Extract the [X, Y] coordinate from the center of the cell holding the provided text.  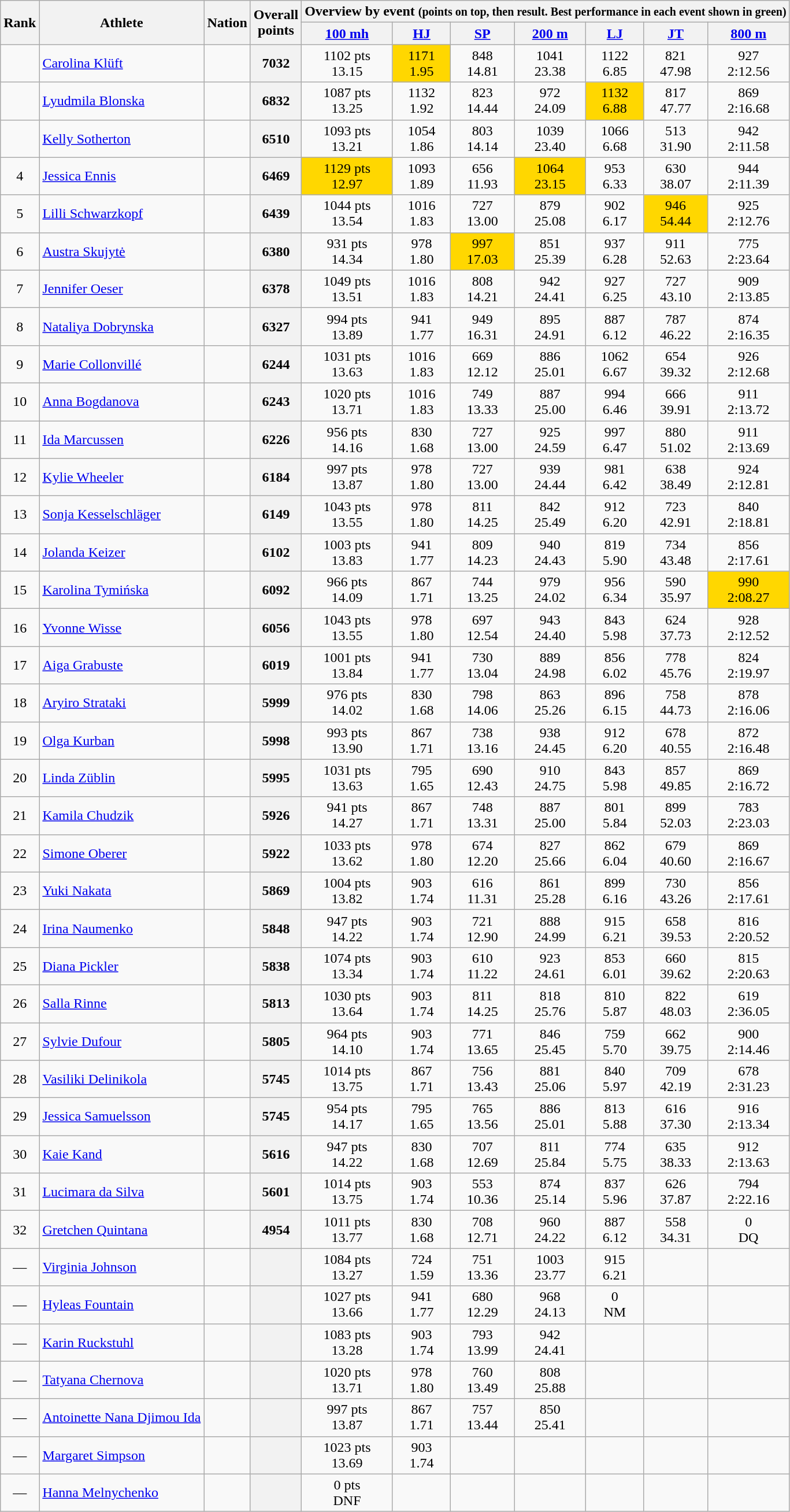
75713.44 [483, 1418]
5813 [276, 1004]
9442:11.39 [748, 176]
94654.44 [676, 214]
1027 pts13.66 [347, 1304]
LJ [615, 34]
88924.98 [550, 665]
70812.71 [483, 1229]
5869 [276, 890]
11711.95 [421, 64]
88824.99 [550, 929]
70712.69 [483, 1154]
8996.16 [615, 890]
8402:18.81 [748, 515]
Linda Züblin [121, 778]
Salla Rinne [121, 1004]
79313.99 [483, 1343]
954 pts14.17 [347, 1117]
7 [20, 289]
9 [20, 364]
84225.49 [550, 515]
84625.45 [550, 1041]
1049 pts13.51 [347, 289]
9566.34 [615, 590]
84814.81 [483, 64]
9252:12.76 [748, 214]
1003 pts13.83 [347, 553]
81125.84 [550, 1154]
Kelly Sotherton [121, 139]
5922 [276, 853]
Athlete [121, 23]
31 [20, 1192]
6092 [276, 590]
6510 [276, 139]
85125.39 [550, 251]
6102 [276, 553]
5 [20, 214]
Yvonne Wisse [121, 628]
73813.16 [483, 740]
73043.26 [676, 890]
96024.22 [550, 1229]
5995 [276, 778]
Lucimara da Silva [121, 1192]
66912.12 [483, 364]
63538.33 [676, 1154]
22 [20, 853]
Sylvie Dufour [121, 1041]
9282:12.52 [748, 628]
67412.20 [483, 853]
51331.90 [676, 139]
9376.28 [615, 251]
6149 [276, 515]
62437.73 [676, 628]
9242:12.81 [748, 478]
82248.03 [676, 1004]
7595.70 [615, 1041]
78746.22 [676, 326]
10 [20, 401]
966 pts14.09 [347, 590]
5926 [276, 815]
19 [20, 740]
66639.91 [676, 401]
65611.93 [483, 176]
65439.32 [676, 364]
29 [20, 1117]
Hanna Melnychenko [121, 1493]
Rank [20, 23]
8626.04 [615, 853]
8375.96 [615, 1192]
14 [20, 553]
Aryiro Strataki [121, 703]
86325.26 [550, 703]
Hyleas Fountain [121, 1304]
11326.88 [615, 101]
69712.54 [483, 628]
65839.53 [676, 929]
80825.88 [550, 1380]
72342.91 [676, 515]
9536.33 [615, 176]
Nataliya Dobrynska [121, 326]
5999 [276, 703]
1087 pts13.25 [347, 101]
26 [20, 1004]
15 [20, 590]
0NM [615, 1304]
6243 [276, 401]
8566.02 [615, 665]
8162:20.52 [748, 929]
9162:13.34 [748, 1117]
4954 [276, 1229]
103923.40 [550, 139]
Austra Skujytė [121, 251]
1102 pts13.15 [347, 64]
62637.87 [676, 1192]
6439 [276, 214]
88125.06 [550, 1079]
Yuki Nakata [121, 890]
10541.86 [421, 139]
76013.49 [483, 1380]
976 pts14.02 [347, 703]
74913.33 [483, 401]
9816.42 [615, 478]
0 ptsDNF [347, 1493]
100323.77 [550, 1267]
HJ [421, 34]
21 [20, 815]
97224.09 [550, 101]
67840.55 [676, 740]
25 [20, 966]
Kylie Wheeler [121, 478]
Olga Kurban [121, 740]
80314.14 [483, 139]
8742:16.35 [748, 326]
12 [20, 478]
85749.85 [676, 778]
1001 pts13.84 [347, 665]
993 pts13.90 [347, 740]
94024.43 [550, 553]
941 pts14.27 [347, 815]
1074 pts13.34 [347, 966]
Overallpoints [276, 23]
9272:12.56 [748, 64]
9002:14.46 [748, 1041]
55310.36 [483, 1192]
8195.90 [615, 553]
8692:16.67 [748, 853]
11321.92 [421, 101]
964 pts14.10 [347, 1041]
75844.73 [676, 703]
8105.87 [615, 1004]
8722:16.48 [748, 740]
72743.10 [676, 289]
59035.97 [676, 590]
5848 [276, 929]
9122:13.63 [748, 1154]
Irina Naumenko [121, 929]
89524.91 [550, 326]
5838 [276, 966]
7241.59 [421, 1267]
9976.47 [615, 439]
9276.25 [615, 289]
1084 pts13.27 [347, 1267]
24 [20, 929]
61611.31 [483, 890]
55834.31 [676, 1229]
1023 pts13.69 [347, 1455]
69012.43 [483, 778]
104123.38 [550, 64]
93824.45 [550, 740]
18 [20, 703]
7832:23.03 [748, 815]
10666.68 [615, 139]
88051.02 [676, 439]
9112:13.72 [748, 401]
Sonja Kesselschläger [121, 515]
Jennifer Oeser [121, 289]
Marie Collonvillé [121, 364]
73013.04 [483, 665]
Lyudmila Blonska [121, 101]
86125.28 [550, 890]
61637.30 [676, 1117]
91024.75 [550, 778]
93924.44 [550, 478]
99717.03 [483, 251]
87925.08 [550, 214]
79814.06 [483, 703]
Antoinette Nana Djimou Ida [121, 1418]
82314.44 [483, 101]
7032 [276, 64]
30 [20, 1154]
5998 [276, 740]
8405.97 [615, 1079]
6056 [276, 628]
92524.59 [550, 439]
Karin Ruckstuhl [121, 1343]
61011.22 [483, 966]
81747.77 [676, 101]
87425.14 [550, 1192]
94916.31 [483, 326]
1004 pts13.82 [347, 890]
Karolina Tymińska [121, 590]
8966.15 [615, 703]
9262:12.68 [748, 364]
17 [20, 665]
72112.90 [483, 929]
6244 [276, 364]
94324.40 [550, 628]
200 m [550, 34]
9946.46 [615, 401]
6019 [276, 665]
9112:13.69 [748, 439]
6378 [276, 289]
80914.23 [483, 553]
Tatyana Chernova [121, 1380]
Overview by event (points on top, then result. Best performance in each event shown in green) [546, 12]
Kamila Chudzik [121, 815]
Simone Oberer [121, 853]
13 [20, 515]
Ida Marcussen [121, 439]
Diana Pickler [121, 966]
23 [20, 890]
9026.17 [615, 214]
8536.01 [615, 966]
JT [676, 34]
Nation [227, 23]
8 [20, 326]
82725.66 [550, 853]
6192:36.05 [748, 1004]
6469 [276, 176]
Virginia Johnson [121, 1267]
SP [483, 34]
1093 pts13.21 [347, 139]
5616 [276, 1154]
8135.88 [615, 1117]
Jessica Ennis [121, 176]
Kaie Kand [121, 1154]
8015.84 [615, 815]
1083 pts13.28 [347, 1343]
85025.41 [550, 1418]
76513.56 [483, 1117]
75113.36 [483, 1267]
6226 [276, 439]
4 [20, 176]
81825.76 [550, 1004]
8242:19.97 [748, 665]
10626.67 [615, 364]
1033 pts13.62 [347, 853]
6327 [276, 326]
70942.19 [676, 1079]
74413.25 [483, 590]
5805 [276, 1041]
63838.49 [676, 478]
6380 [276, 251]
8152:20.63 [748, 966]
Aiga Grabuste [121, 665]
77113.65 [483, 1041]
6184 [276, 478]
68012.29 [483, 1304]
Jessica Samuelsson [121, 1117]
5601 [276, 1192]
7752:23.64 [748, 251]
Carolina Klüft [121, 64]
931 pts14.34 [347, 251]
956 pts14.16 [347, 439]
82147.98 [676, 64]
800 m [748, 34]
96824.13 [550, 1304]
66039.62 [676, 966]
6782:31.23 [748, 1079]
32 [20, 1229]
6832 [276, 101]
8692:16.68 [748, 101]
1030 pts13.64 [347, 1004]
97924.02 [550, 590]
66239.75 [676, 1041]
92324.61 [550, 966]
27 [20, 1041]
63038.07 [676, 176]
11226.85 [615, 64]
73443.48 [676, 553]
Jolanda Keizer [121, 553]
80814.21 [483, 289]
10931.89 [421, 176]
Gretchen Quintana [121, 1229]
Anna Bogdanova [121, 401]
75613.43 [483, 1079]
994 pts13.89 [347, 326]
0DQ [748, 1229]
16 [20, 628]
89952.03 [676, 815]
67940.60 [676, 853]
1011 pts13.77 [347, 1229]
9902:08.27 [748, 590]
7942:22.16 [748, 1192]
20 [20, 778]
6 [20, 251]
Margaret Simpson [121, 1455]
74813.31 [483, 815]
77845.76 [676, 665]
8692:16.72 [748, 778]
8782:16.06 [748, 703]
9092:13.85 [748, 289]
7745.75 [615, 1154]
106423.15 [550, 176]
9422:11.58 [748, 139]
91152.63 [676, 251]
Lilli Schwarzkopf [121, 214]
28 [20, 1079]
1129 pts12.97 [347, 176]
Vasiliki Delinikola [121, 1079]
1044 pts13.54 [347, 214]
11 [20, 439]
100 mh [347, 34]
